Output the (X, Y) coordinate of the center of the cell containing the given text.  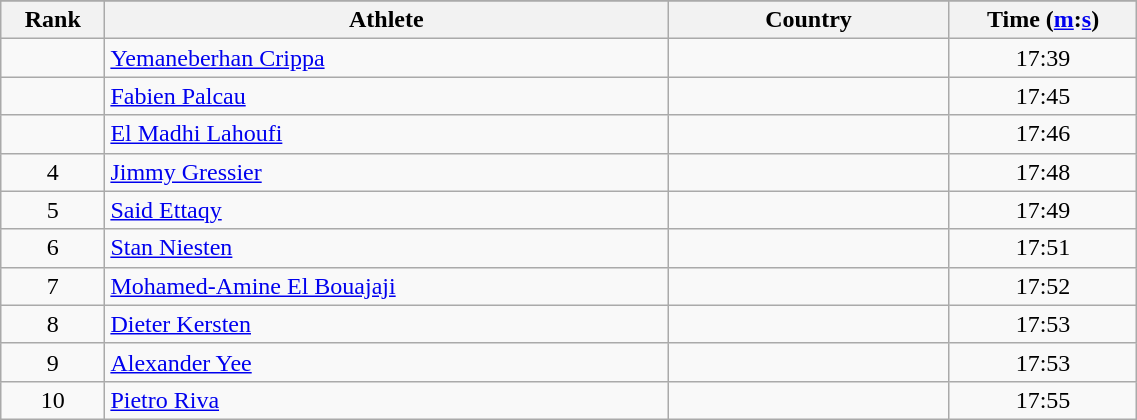
7 (53, 286)
Alexander Yee (386, 362)
Pietro Riva (386, 400)
4 (53, 172)
17:51 (1043, 248)
Stan Niesten (386, 248)
9 (53, 362)
Said Ettaqy (386, 210)
Athlete (386, 20)
17:52 (1043, 286)
Time (m:s) (1043, 20)
17:46 (1043, 134)
Dieter Kersten (386, 324)
17:49 (1043, 210)
8 (53, 324)
Fabien Palcau (386, 96)
10 (53, 400)
Country (808, 20)
Mohamed-Amine El Bouajaji (386, 286)
17:48 (1043, 172)
17:45 (1043, 96)
Rank (53, 20)
El Madhi Lahoufi (386, 134)
17:39 (1043, 58)
5 (53, 210)
Yemaneberhan Crippa (386, 58)
Jimmy Gressier (386, 172)
6 (53, 248)
17:55 (1043, 400)
